Locate the cell with the specified text and output its [X, Y] center coordinate. 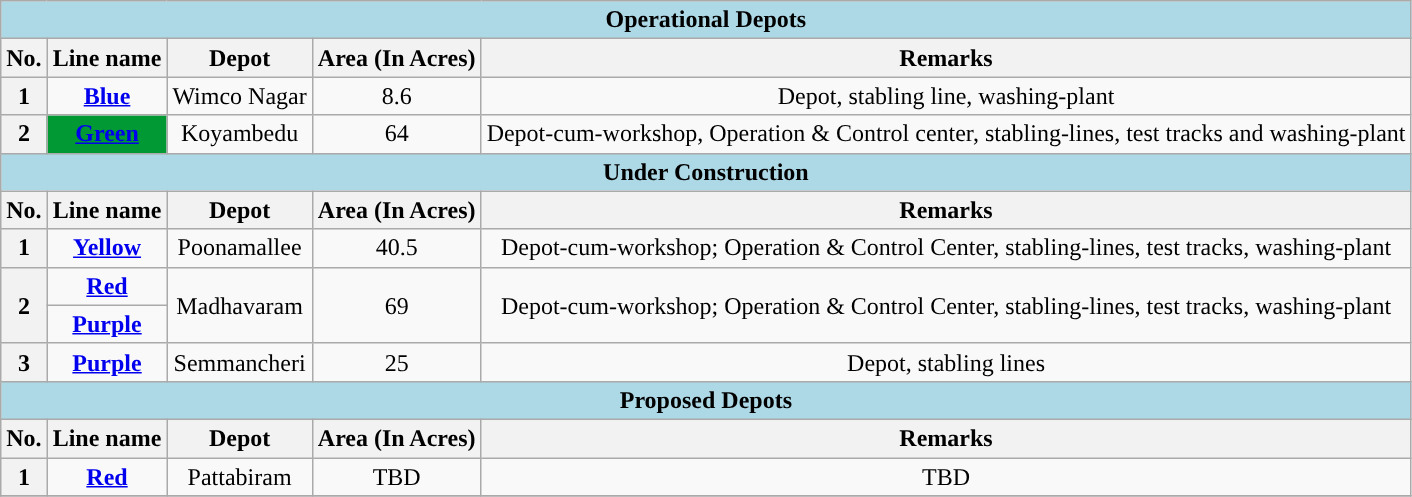
Operational Depots [706, 20]
69 [396, 305]
Depot, stabling line, washing-plant [946, 96]
3 [24, 362]
Proposed Depots [706, 400]
Wimco Nagar [240, 96]
Semmancheri [240, 362]
Under Construction [706, 172]
Depot-cum-workshop, Operation & Control center, stabling-lines, test tracks and washing-plant [946, 134]
40.5 [396, 248]
Poonamallee [240, 248]
25 [396, 362]
Madhavaram [240, 305]
64 [396, 134]
Pattabiram [240, 477]
Blue [107, 96]
Yellow [107, 248]
8.6 [396, 96]
Green [107, 134]
Koyambedu [240, 134]
Depot, stabling lines [946, 362]
